Provide the [x, y] coordinate of the cell's center where the given text is located.  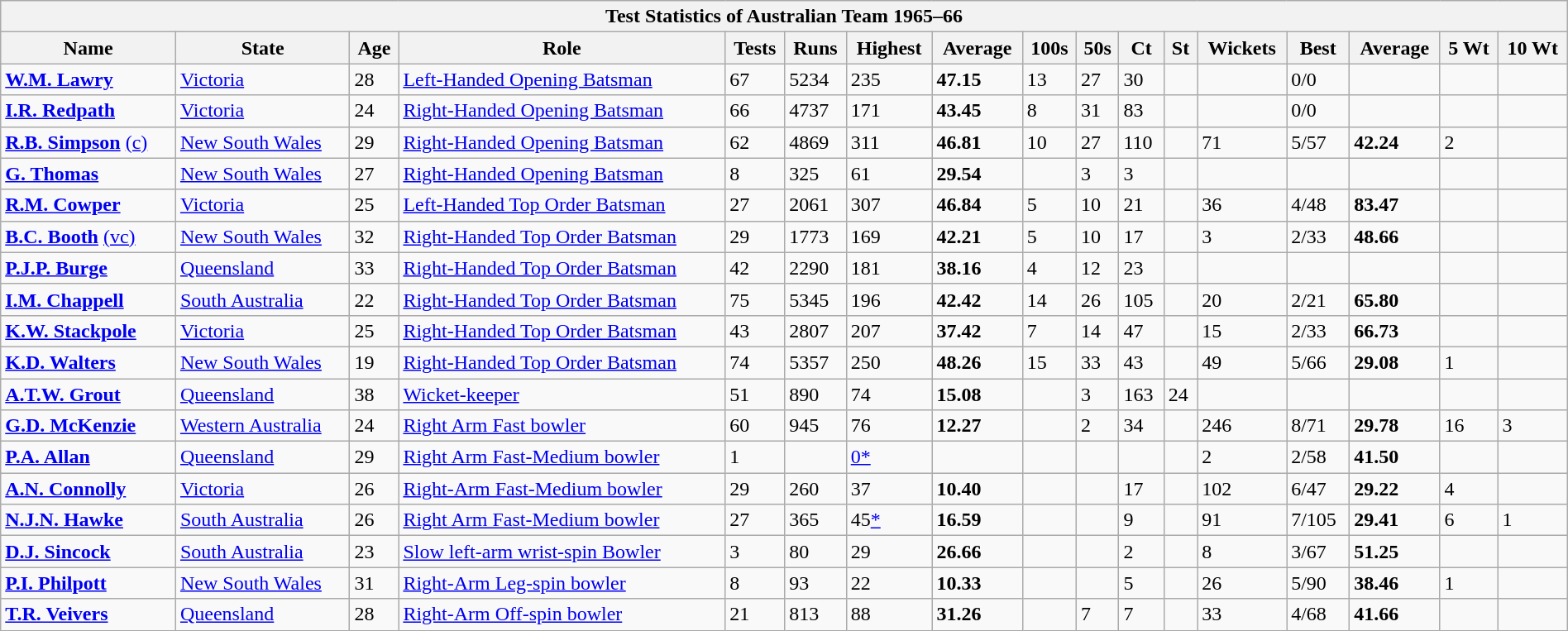
26.66 [978, 552]
16 [1469, 426]
171 [889, 111]
30 [1141, 79]
93 [815, 583]
5/90 [1318, 583]
365 [815, 520]
5357 [815, 362]
Right-Arm Fast-Medium bowler [562, 489]
5/57 [1318, 142]
A.T.W. Grout [88, 394]
207 [889, 331]
Slow left-arm wrist-spin Bowler [562, 552]
I.M. Chappell [88, 299]
Highest [889, 48]
37 [889, 489]
Right-Arm Leg-spin bowler [562, 583]
307 [889, 205]
16.59 [978, 520]
91 [1242, 520]
60 [755, 426]
196 [889, 299]
38.46 [1394, 583]
4/68 [1318, 614]
813 [815, 614]
5 Wt [1469, 48]
250 [889, 362]
48.26 [978, 362]
62 [755, 142]
890 [815, 394]
4869 [815, 142]
169 [889, 237]
D.J. Sincock [88, 552]
76 [889, 426]
32 [374, 237]
15.08 [978, 394]
Left-Handed Top Order Batsman [562, 205]
Role [562, 48]
83.47 [1394, 205]
T.R. Veivers [88, 614]
5/66 [1318, 362]
P.A. Allan [88, 457]
Tests [755, 48]
G.D. McKenzie [88, 426]
38 [374, 394]
71 [1242, 142]
246 [1242, 426]
10.40 [978, 489]
49 [1242, 362]
A.N. Connolly [88, 489]
20 [1242, 299]
13 [1049, 79]
47.15 [978, 79]
3/67 [1318, 552]
12.27 [978, 426]
36 [1242, 205]
29.08 [1394, 362]
2/21 [1318, 299]
38.16 [978, 268]
G. Thomas [88, 174]
0* [889, 457]
State [262, 48]
51 [755, 394]
4/48 [1318, 205]
2/58 [1318, 457]
K.D. Walters [88, 362]
34 [1141, 426]
41.50 [1394, 457]
29.78 [1394, 426]
105 [1141, 299]
45* [889, 520]
W.M. Lawry [88, 79]
67 [755, 79]
7/105 [1318, 520]
4737 [815, 111]
P.J.P. Burge [88, 268]
102 [1242, 489]
Name [88, 48]
42 [755, 268]
50s [1098, 48]
83 [1141, 111]
181 [889, 268]
31.26 [978, 614]
61 [889, 174]
9 [1141, 520]
100s [1049, 48]
42.24 [1394, 142]
80 [815, 552]
29.41 [1394, 520]
88 [889, 614]
N.J.N. Hawke [88, 520]
5345 [815, 299]
Wicket-keeper [562, 394]
41.66 [1394, 614]
1773 [815, 237]
325 [815, 174]
29.22 [1394, 489]
Age [374, 48]
235 [889, 79]
2061 [815, 205]
42.42 [978, 299]
12 [1098, 268]
2290 [815, 268]
6 [1469, 520]
10.33 [978, 583]
46.84 [978, 205]
42.21 [978, 237]
43.45 [978, 111]
Best [1318, 48]
6/47 [1318, 489]
51.25 [1394, 552]
8/71 [1318, 426]
St [1181, 48]
311 [889, 142]
2807 [815, 331]
Western Australia [262, 426]
R.B. Simpson (c) [88, 142]
B.C. Booth (vc) [88, 237]
29.54 [978, 174]
Test Statistics of Australian Team 1965–66 [784, 17]
Left-Handed Opening Batsman [562, 79]
110 [1141, 142]
R.M. Cowper [88, 205]
37.42 [978, 331]
66.73 [1394, 331]
46.81 [978, 142]
19 [374, 362]
Runs [815, 48]
48.66 [1394, 237]
75 [755, 299]
Right Arm Fast bowler [562, 426]
260 [815, 489]
5234 [815, 79]
163 [1141, 394]
K.W. Stackpole [88, 331]
Ct [1141, 48]
Wickets [1242, 48]
66 [755, 111]
47 [1141, 331]
Right-Arm Off-spin bowler [562, 614]
10 Wt [1532, 48]
945 [815, 426]
P.I. Philpott [88, 583]
65.80 [1394, 299]
I.R. Redpath [88, 111]
